Pinpoint the cell where the given text exists, returning its (x, y) midpoint coordinate. 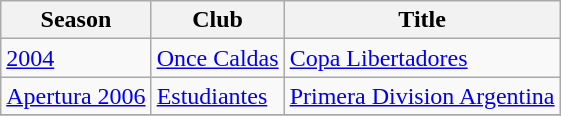
Club (218, 20)
Season (76, 20)
2004 (76, 58)
Copa Libertadores (422, 58)
Title (422, 20)
Apertura 2006 (76, 96)
Primera Division Argentina (422, 96)
Estudiantes (218, 96)
Once Caldas (218, 58)
